Return (X, Y) of the center of cell containing provided text 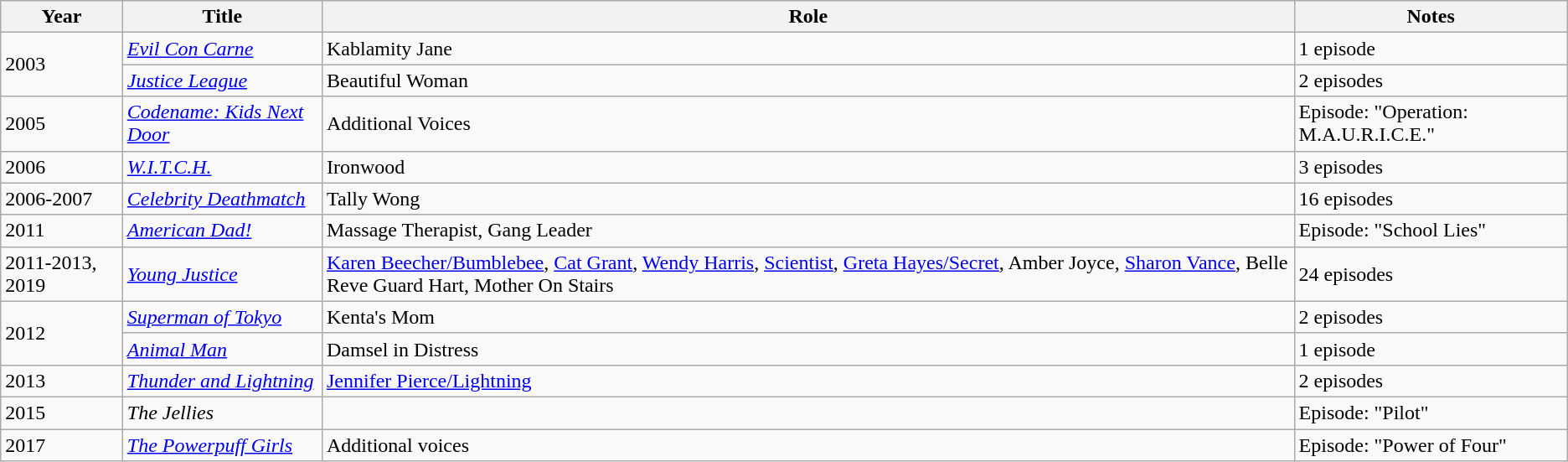
Evil Con Carne (222, 49)
Kenta's Mom (807, 317)
Role (807, 17)
2015 (62, 413)
Codename: Kids Next Door (222, 124)
Additional voices (807, 445)
24 episodes (1431, 273)
Episode: "Pilot" (1431, 413)
The Powerpuff Girls (222, 445)
2006 (62, 167)
Year (62, 17)
2006-2007 (62, 199)
2012 (62, 333)
Kablamity Jane (807, 49)
2011 (62, 231)
Massage Therapist, Gang Leader (807, 231)
2017 (62, 445)
Jennifer Pierce/Lightning (807, 381)
Notes (1431, 17)
Animal Man (222, 349)
American Dad! (222, 231)
2005 (62, 124)
Title (222, 17)
Justice League (222, 80)
W.I.T.C.H. (222, 167)
Damsel in Distress (807, 349)
Beautiful Woman (807, 80)
Celebrity Deathmatch (222, 199)
The Jellies (222, 413)
Ironwood (807, 167)
Tally Wong (807, 199)
3 episodes (1431, 167)
2011-2013, 2019 (62, 273)
Young Justice (222, 273)
Thunder and Lightning (222, 381)
Episode: "Power of Four" (1431, 445)
Additional Voices (807, 124)
16 episodes (1431, 199)
Karen Beecher/Bumblebee, Cat Grant, Wendy Harris, Scientist, Greta Hayes/Secret, Amber Joyce, Sharon Vance, Belle Reve Guard Hart, Mother On Stairs (807, 273)
2013 (62, 381)
Episode: "Operation: M.A.U.R.I.C.E." (1431, 124)
2003 (62, 65)
Superman of Tokyo (222, 317)
Episode: "School Lies" (1431, 231)
